Determine the (x, y) coordinate at the center of the cell enclosing the given text.  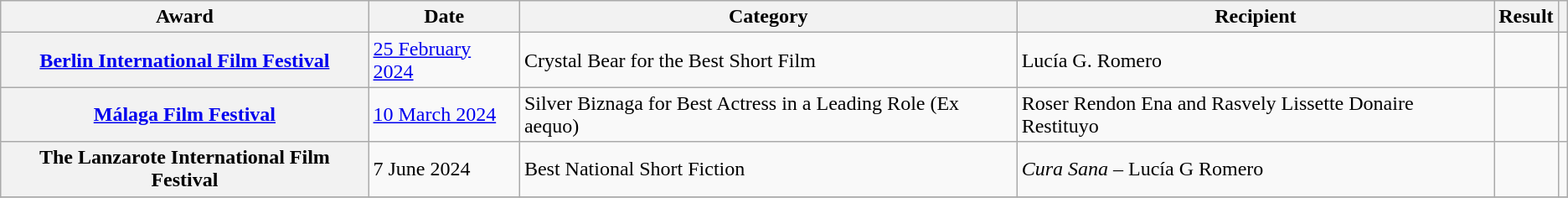
Best National Short Fiction (768, 169)
Category (768, 17)
Silver Biznaga for Best Actress in a Leading Role (Ex aequo) (768, 114)
25 February 2024 (444, 60)
Crystal Bear for the Best Short Film (768, 60)
Lucía G. Romero (1256, 60)
7 June 2024 (444, 169)
Award (184, 17)
10 March 2024 (444, 114)
Roser Rendon Ena and Rasvely Lissette Donaire Restituyo (1256, 114)
Málaga Film Festival (184, 114)
Cura Sana – Lucía G Romero (1256, 169)
Result (1526, 17)
Date (444, 17)
The Lanzarote International Film Festival (184, 169)
Berlin International Film Festival (184, 60)
Recipient (1256, 17)
